Extract the (X, Y) coordinate from the center of the cell holding the provided text.  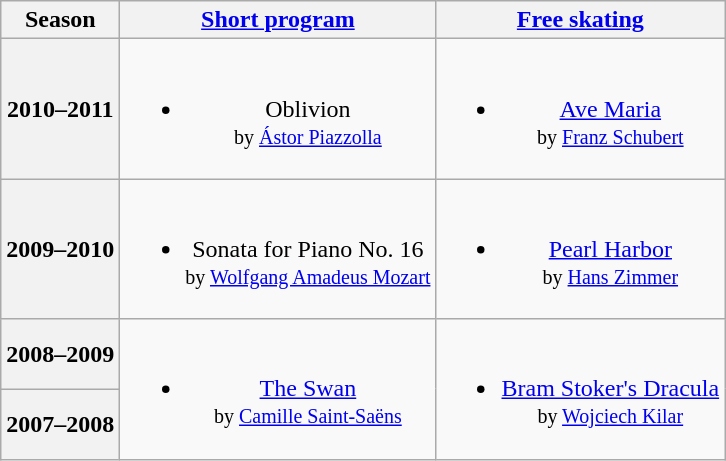
Ave Maria by Franz Schubert (580, 109)
Short program (278, 20)
Oblivion by Ástor Piazzolla (278, 109)
2008–2009 (60, 354)
Sonata for Piano No. 16 by Wolfgang Amadeus Mozart (278, 249)
Bram Stoker's Dracula by Wojciech Kilar (580, 389)
Free skating (580, 20)
The Swan by Camille Saint-Saëns (278, 389)
2007–2008 (60, 424)
2010–2011 (60, 109)
Pearl Harbor by Hans Zimmer (580, 249)
2009–2010 (60, 249)
Season (60, 20)
